Capture the cell that displays the provided text and extract its [X, Y] central coordinate. 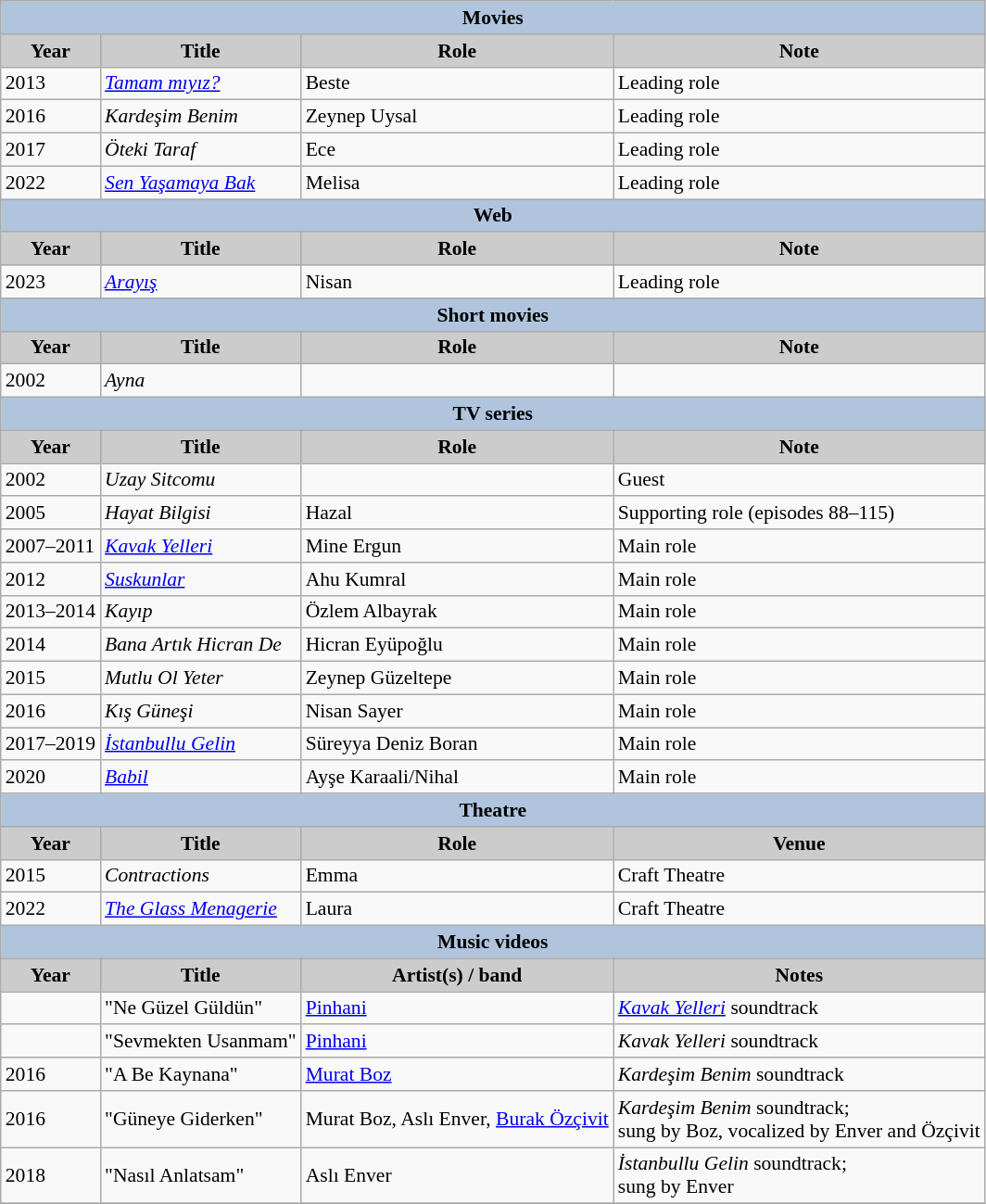
2013 [50, 83]
2014 [50, 645]
Beste [458, 83]
Murat Boz, Aslı Enver, Burak Özçivit [458, 1120]
Short movies [493, 315]
Mine Ergun [458, 546]
Music videos [493, 943]
Arayış [200, 282]
"Ne Güzel Güldün" [200, 1008]
"Güneye Giderken" [200, 1120]
Hayat Bilgisi [200, 513]
Uzay Sitcomu [200, 480]
Kardeşim Benim soundtrack;sung by Boz, vocalized by Enver and Özçivit [799, 1120]
Web [493, 216]
2020 [50, 778]
"Sevmekten Usanmam" [200, 1042]
2017 [50, 150]
Öteki Taraf [200, 150]
Kavak Yelleri [200, 546]
Movies [493, 18]
2005 [50, 513]
Mutlu Ol Yeter [200, 678]
Kardeşim Benim soundtrack [799, 1074]
Bana Artık Hicran De [200, 645]
2013–2014 [50, 612]
Melisa [458, 183]
Contractions [200, 876]
2007–2011 [50, 546]
Tamam mıyız? [200, 83]
Supporting role (episodes 88–115) [799, 513]
Babil [200, 778]
Venue [799, 843]
Hicran Eyüpoğlu [458, 645]
The Glass Menagerie [200, 909]
Laura [458, 909]
Theatre [493, 810]
Ece [458, 150]
Özlem Albayrak [458, 612]
Ayna [200, 381]
İstanbullu Gelin [200, 744]
Nisan [458, 282]
Guest [799, 480]
Nisan Sayer [458, 711]
Süreyya Deniz Boran [458, 744]
"A Be Kaynana" [200, 1074]
Notes [799, 975]
Emma [458, 876]
"Nasıl Anlatsam" [200, 1175]
2018 [50, 1175]
2012 [50, 579]
Ayşe Karaali/Nihal [458, 778]
Kardeşim Benim [200, 117]
Artist(s) / band [458, 975]
Kış Güneşi [200, 711]
2017–2019 [50, 744]
Aslı Enver [458, 1175]
İstanbullu Gelin soundtrack;sung by Enver [799, 1175]
Kayıp [200, 612]
Sen Yaşamaya Bak [200, 183]
2023 [50, 282]
Hazal [458, 513]
Zeynep Uysal [458, 117]
TV series [493, 414]
Suskunlar [200, 579]
Ahu Kumral [458, 579]
Zeynep Güzeltepe [458, 678]
Murat Boz [458, 1074]
